Locate the cell with the specified text and output its (x, y) center coordinate. 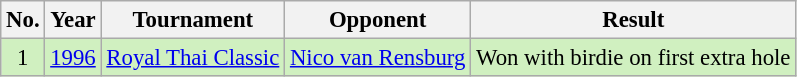
Opponent (378, 20)
Royal Thai Classic (193, 58)
1 (23, 58)
1996 (73, 58)
Won with birdie on first extra hole (634, 58)
No. (23, 20)
Tournament (193, 20)
Result (634, 20)
Year (73, 20)
Nico van Rensburg (378, 58)
